For the text-containing cell, return its midpoint in (x, y) coordinate format. 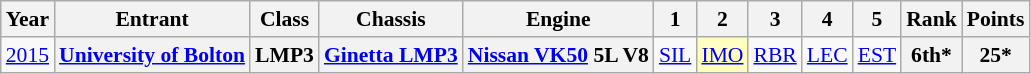
SIL (676, 55)
Rank (932, 19)
6th* (932, 55)
Chassis (391, 19)
2 (722, 19)
3 (774, 19)
EST (878, 55)
4 (828, 19)
Points (996, 19)
Engine (558, 19)
Ginetta LMP3 (391, 55)
5 (878, 19)
Class (284, 19)
2015 (28, 55)
Nissan VK50 5L V8 (558, 55)
University of Bolton (152, 55)
Year (28, 19)
LMP3 (284, 55)
Entrant (152, 19)
1 (676, 19)
LEC (828, 55)
RBR (774, 55)
25* (996, 55)
IMO (722, 55)
